Search for the cell housing the specified text and yield its (X, Y) center coordinate. 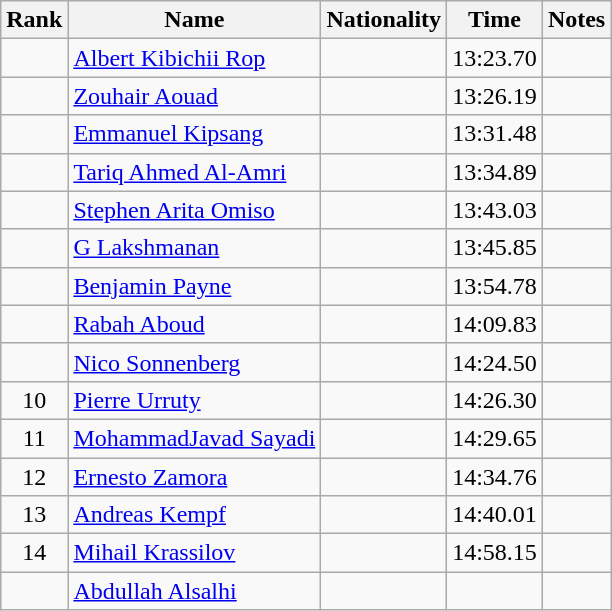
Rank (34, 20)
MohammadJavad Sayadi (194, 438)
Notes (576, 20)
13:23.70 (495, 58)
11 (34, 438)
13:45.85 (495, 248)
Rabah Aboud (194, 324)
Benjamin Payne (194, 286)
14:29.65 (495, 438)
Time (495, 20)
13 (34, 515)
14:26.30 (495, 400)
Nico Sonnenberg (194, 362)
Mihail Krassilov (194, 553)
12 (34, 477)
Stephen Arita Omiso (194, 210)
Abdullah Alsalhi (194, 591)
14:34.76 (495, 477)
Ernesto Zamora (194, 477)
Emmanuel Kipsang (194, 134)
Albert Kibichii Rop (194, 58)
13:43.03 (495, 210)
13:54.78 (495, 286)
14:40.01 (495, 515)
14:09.83 (495, 324)
14 (34, 553)
Nationality (384, 20)
Tariq Ahmed Al-Amri (194, 172)
G Lakshmanan (194, 248)
Zouhair Aouad (194, 96)
13:31.48 (495, 134)
Andreas Kempf (194, 515)
10 (34, 400)
14:24.50 (495, 362)
Pierre Urruty (194, 400)
Name (194, 20)
13:26.19 (495, 96)
14:58.15 (495, 553)
13:34.89 (495, 172)
